Extract the (x, y) coordinate from the center of the cell holding the provided text.  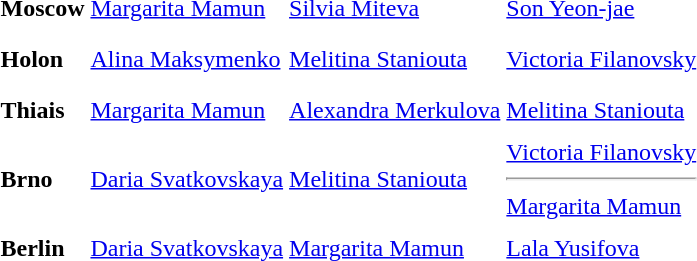
Margarita Mamun (187, 110)
Alexandra Merkulova (395, 110)
Alina Maksymenko (187, 59)
Daria Svatkovskaya (187, 179)
